For the text-containing cell, return its midpoint in [X, Y] coordinate format. 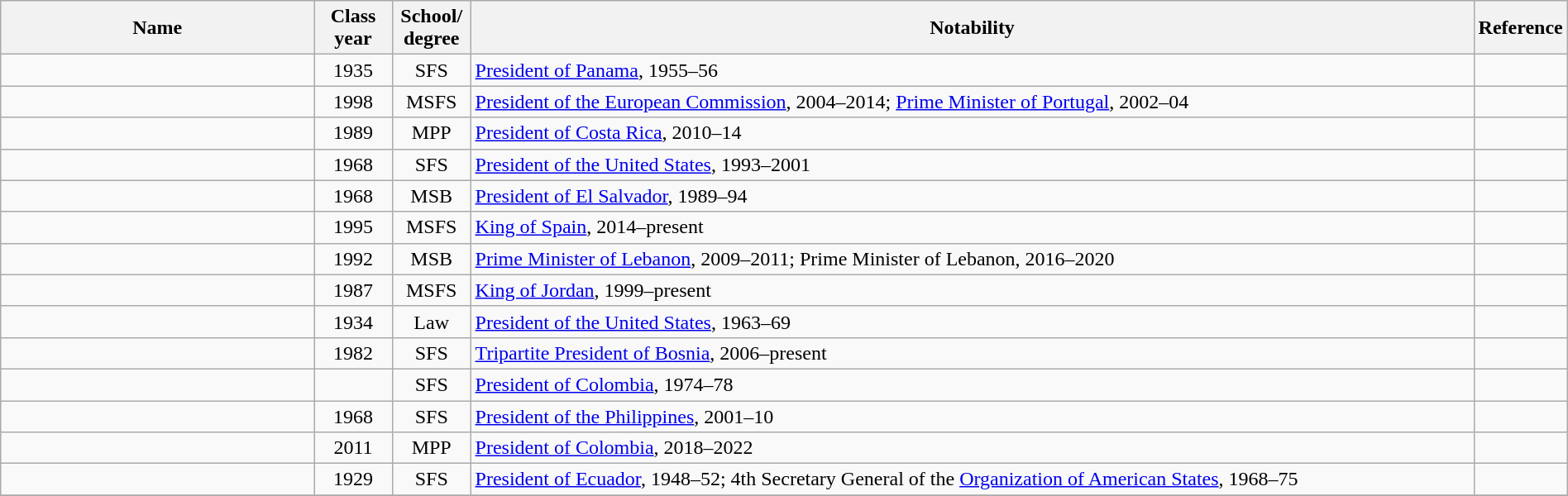
1929 [354, 479]
President of Panama, 1955–56 [973, 70]
President of the Philippines, 2001–10 [973, 416]
1934 [354, 322]
1982 [354, 353]
Class year [354, 28]
Tripartite President of Bosnia, 2006–present [973, 353]
1992 [354, 259]
2011 [354, 448]
1989 [354, 133]
Reference [1520, 28]
1998 [354, 102]
School/degree [432, 28]
President of the United States, 1963–69 [973, 322]
Law [432, 322]
President of Colombia, 2018–2022 [973, 448]
President of the United States, 1993–2001 [973, 165]
1935 [354, 70]
President of Colombia, 1974–78 [973, 384]
President of El Salvador, 1989–94 [973, 196]
King of Spain, 2014–present [973, 227]
Name [157, 28]
1987 [354, 290]
Prime Minister of Lebanon, 2009–2011; Prime Minister of Lebanon, 2016–2020 [973, 259]
King of Jordan, 1999–present [973, 290]
President of Costa Rica, 2010–14 [973, 133]
1995 [354, 227]
President of the European Commission, 2004–2014; Prime Minister of Portugal, 2002–04 [973, 102]
Notability [973, 28]
President of Ecuador, 1948–52; 4th Secretary General of the Organization of American States, 1968–75 [973, 479]
